Return (X, Y) of the center of cell containing provided text 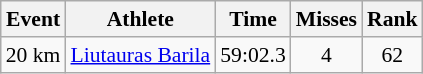
Athlete (140, 19)
4 (326, 55)
59:02.3 (252, 55)
Time (252, 19)
Liutauras Barila (140, 55)
20 km (34, 55)
Event (34, 19)
62 (392, 55)
Misses (326, 19)
Rank (392, 19)
